Search for the cell housing the specified text and yield its [x, y] center coordinate. 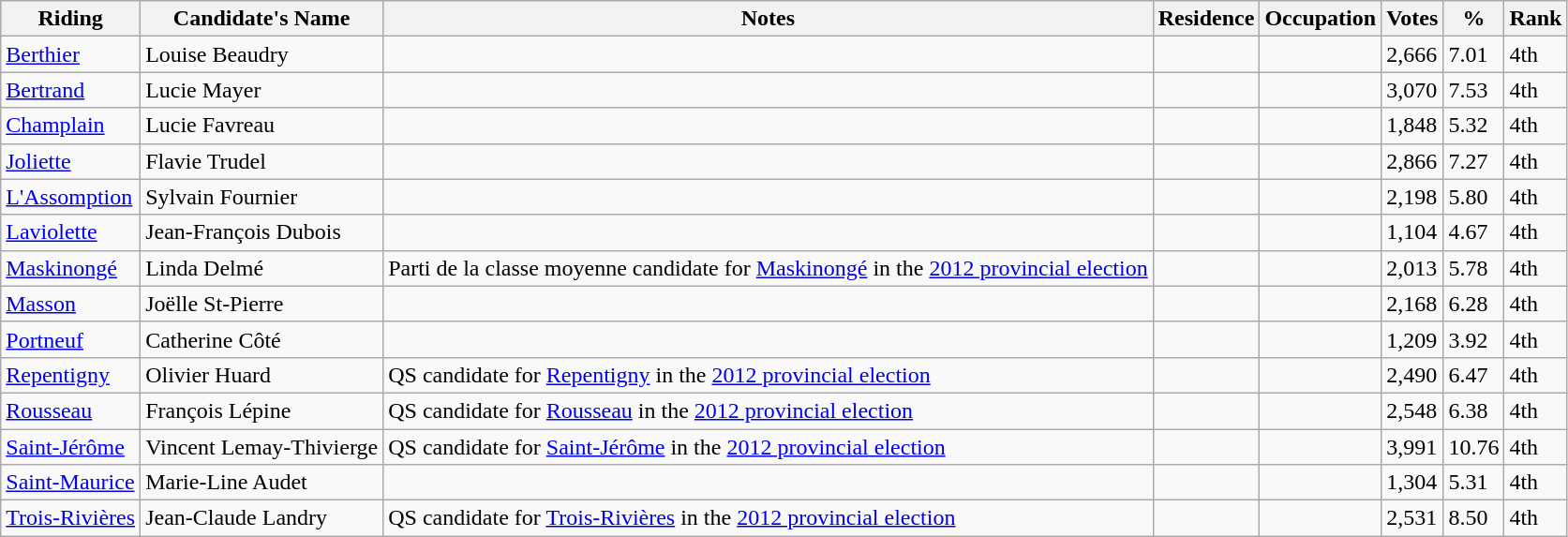
7.01 [1473, 54]
Joëlle St-Pierre [262, 304]
Joliette [71, 161]
L'Assomption [71, 197]
3.92 [1473, 339]
Lucie Favreau [262, 126]
7.27 [1473, 161]
7.53 [1473, 90]
Residence [1206, 19]
Rousseau [71, 410]
Saint-Maurice [71, 483]
Lucie Mayer [262, 90]
Riding [71, 19]
Maskinongé [71, 268]
5.78 [1473, 268]
Occupation [1321, 19]
1,104 [1412, 232]
2,013 [1412, 268]
3,991 [1412, 447]
1,209 [1412, 339]
QS candidate for Trois-Rivières in the 2012 provincial election [769, 518]
5.80 [1473, 197]
Laviolette [71, 232]
6.38 [1473, 410]
8.50 [1473, 518]
Repentigny [71, 375]
François Lépine [262, 410]
2,198 [1412, 197]
2,866 [1412, 161]
Portneuf [71, 339]
6.47 [1473, 375]
Marie-Line Audet [262, 483]
Masson [71, 304]
Linda Delmé [262, 268]
2,548 [1412, 410]
Flavie Trudel [262, 161]
6.28 [1473, 304]
Trois-Rivières [71, 518]
Jean-François Dubois [262, 232]
10.76 [1473, 447]
Catherine Côté [262, 339]
% [1473, 19]
5.32 [1473, 126]
Bertrand [71, 90]
2,490 [1412, 375]
Olivier Huard [262, 375]
Jean-Claude Landry [262, 518]
Notes [769, 19]
2,168 [1412, 304]
Louise Beaudry [262, 54]
3,070 [1412, 90]
Vincent Lemay-Thivierge [262, 447]
QS candidate for Rousseau in the 2012 provincial election [769, 410]
4.67 [1473, 232]
Sylvain Fournier [262, 197]
Candidate's Name [262, 19]
1,304 [1412, 483]
Votes [1412, 19]
Rank [1535, 19]
QS candidate for Saint-Jérôme in the 2012 provincial election [769, 447]
QS candidate for Repentigny in the 2012 provincial election [769, 375]
Berthier [71, 54]
Parti de la classe moyenne candidate for Maskinongé in the 2012 provincial election [769, 268]
5.31 [1473, 483]
1,848 [1412, 126]
Saint-Jérôme [71, 447]
Champlain [71, 126]
2,666 [1412, 54]
2,531 [1412, 518]
